Search for the cell housing the specified text and yield its [X, Y] center coordinate. 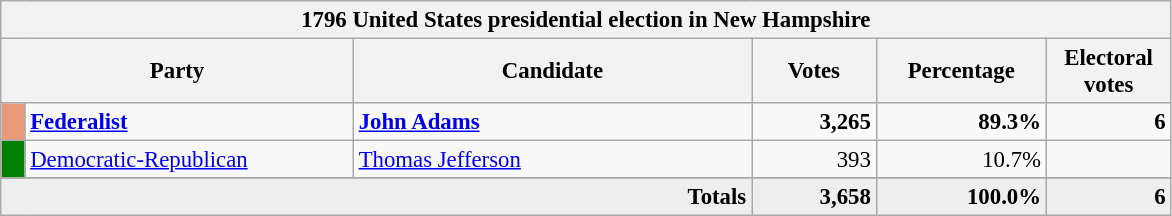
Federalist [189, 122]
3,658 [814, 197]
10.7% [961, 160]
Electoral votes [1108, 72]
1796 United States presidential election in New Hampshire [586, 20]
3,265 [814, 122]
Thomas Jefferson [552, 160]
100.0% [961, 197]
Votes [814, 72]
Candidate [552, 72]
Democratic-Republican [189, 160]
Party [178, 72]
John Adams [552, 122]
89.3% [961, 122]
393 [814, 160]
Totals [376, 197]
Percentage [961, 72]
